Provide the (x, y) coordinate of the cell's center where the given text is located.  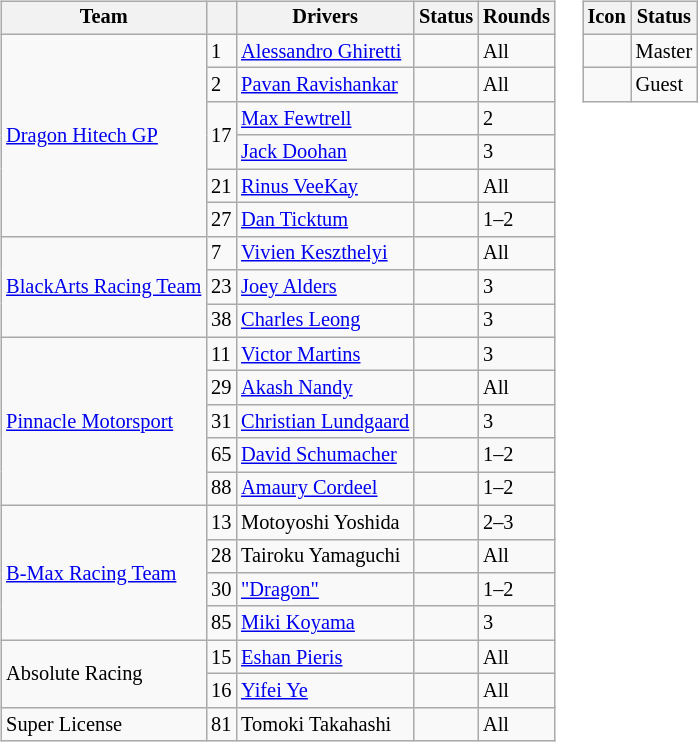
Icon (607, 18)
Pavan Ravishankar (325, 85)
21 (221, 186)
Dan Ticktum (325, 220)
Miki Koyama (325, 623)
88 (221, 489)
Team (104, 18)
Victor Martins (325, 354)
B-Max Racing Team (104, 572)
Drivers (325, 18)
31 (221, 422)
2–3 (516, 522)
Guest (664, 85)
BlackArts Racing Team (104, 286)
7 (221, 253)
13 (221, 522)
30 (221, 590)
16 (221, 691)
85 (221, 623)
81 (221, 724)
Amaury Cordeel (325, 489)
Vivien Keszthelyi (325, 253)
Pinnacle Motorsport (104, 421)
Alessandro Ghiretti (325, 51)
38 (221, 321)
Jack Doohan (325, 152)
Super License (104, 724)
11 (221, 354)
Master (664, 51)
Christian Lundgaard (325, 422)
Tomoki Takahashi (325, 724)
23 (221, 287)
28 (221, 556)
Yifei Ye (325, 691)
Absolute Racing (104, 674)
17 (221, 136)
David Schumacher (325, 455)
Charles Leong (325, 321)
29 (221, 388)
65 (221, 455)
1 (221, 51)
Rounds (516, 18)
Tairoku Yamaguchi (325, 556)
27 (221, 220)
Akash Nandy (325, 388)
Rinus VeeKay (325, 186)
Dragon Hitech GP (104, 135)
Joey Alders (325, 287)
"Dragon" (325, 590)
Motoyoshi Yoshida (325, 522)
Eshan Pieris (325, 657)
Max Fewtrell (325, 119)
15 (221, 657)
